Return the (X, Y) coordinate for the center point of the cell that contains the specified text.  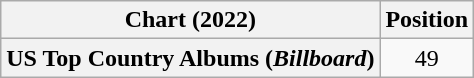
49 (427, 58)
Chart (2022) (190, 20)
US Top Country Albums (Billboard) (190, 58)
Position (427, 20)
